Locate the cell with the specified text and output its (X, Y) center coordinate. 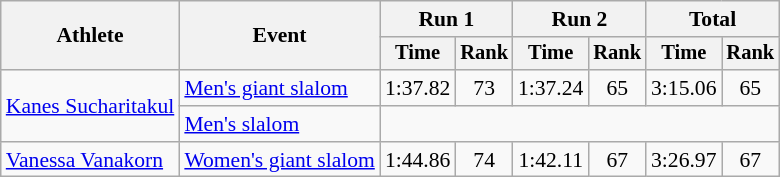
73 (484, 88)
3:15.06 (684, 88)
Run 2 (580, 19)
Athlete (90, 36)
Total (712, 19)
Kanes Sucharitakul (90, 106)
Run 1 (446, 19)
Men's giant slalom (280, 88)
1:37.82 (418, 88)
1:37.24 (550, 88)
Men's slalom (280, 124)
Event (280, 36)
